Pinpoint the cell where the given text exists, returning its [X, Y] midpoint coordinate. 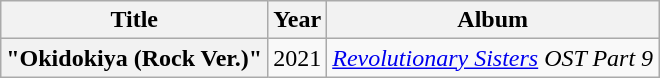
2021 [298, 58]
"Okidokiya (Rock Ver.)" [134, 58]
Album [493, 20]
Year [298, 20]
Revolutionary Sisters OST Part 9 [493, 58]
Title [134, 20]
